Locate the cell with the specified text and output its (x, y) center coordinate. 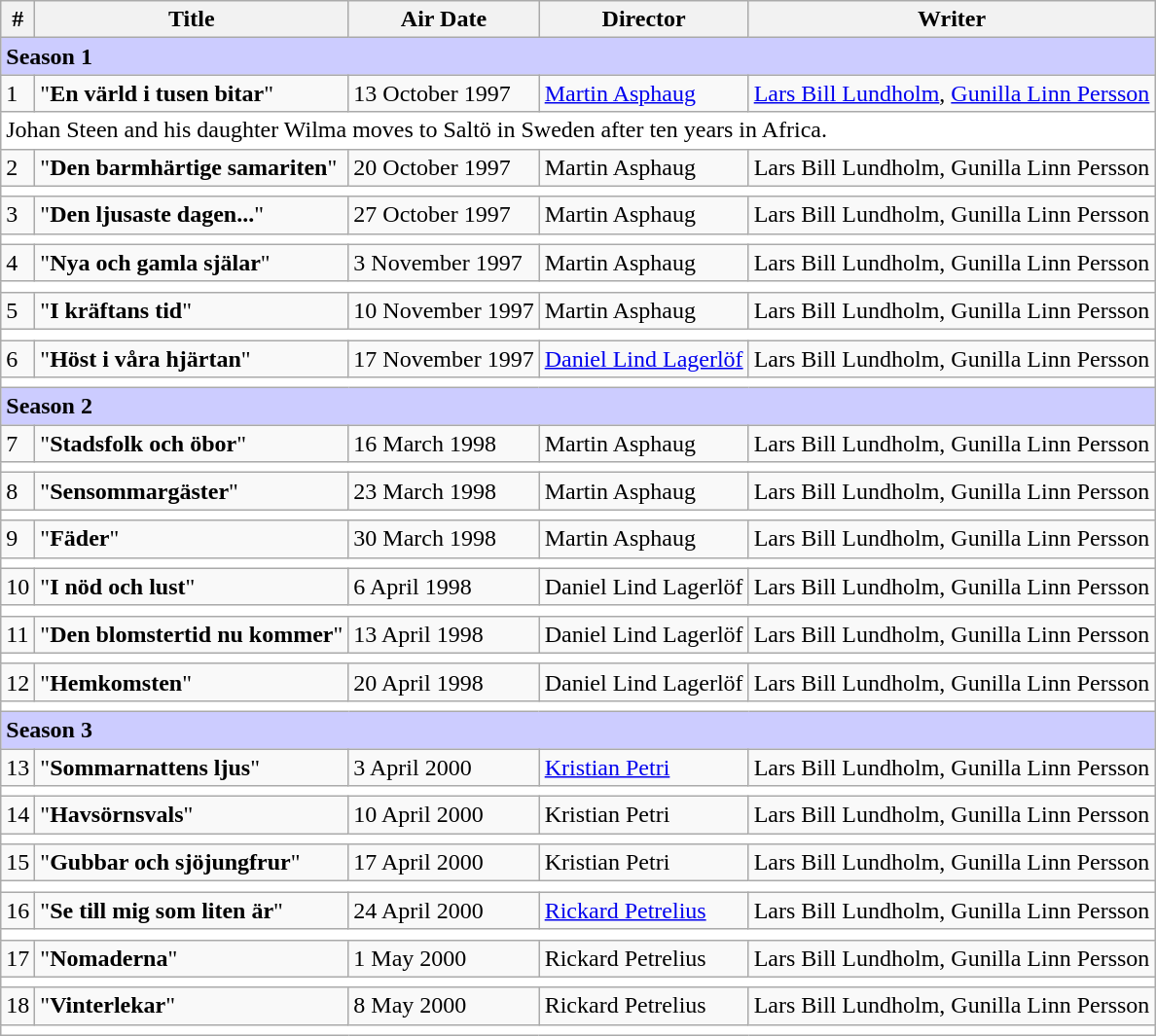
"Nomaderna" (192, 958)
"Den blomstertid nu kommer" (192, 634)
1 May 2000 (444, 958)
Johan Steen and his daughter Wilma moves to Saltö in Sweden after ten years in Africa. (578, 130)
3 April 2000 (444, 768)
"I nöd och lust" (192, 587)
23 March 1998 (444, 491)
Title (192, 19)
30 March 1998 (444, 539)
"I kräftans tid" (192, 310)
20 October 1997 (444, 167)
11 (18, 634)
Season 1 (578, 56)
"Den barmhärtige samariten" (192, 167)
10 (18, 587)
"Vinterlekar" (192, 1006)
20 April 1998 (444, 682)
18 (18, 1006)
2 (18, 167)
7 (18, 444)
"Havsörnsvals" (192, 815)
10 April 2000 (444, 815)
13 (18, 768)
Air Date (444, 19)
"Hemkomsten" (192, 682)
3 November 1997 (444, 263)
16 March 1998 (444, 444)
17 April 2000 (444, 863)
14 (18, 815)
4 (18, 263)
16 (18, 911)
"Sensommargäster" (192, 491)
"En värld i tusen bitar" (192, 93)
8 May 2000 (444, 1006)
6 (18, 359)
8 (18, 491)
24 April 2000 (444, 911)
9 (18, 539)
Season 2 (578, 407)
10 November 1997 (444, 310)
Writer (952, 19)
3 (18, 215)
15 (18, 863)
"Se till mig som liten är" (192, 911)
13 April 1998 (444, 634)
17 November 1997 (444, 359)
Season 3 (578, 730)
# (18, 19)
17 (18, 958)
12 (18, 682)
"Nya och gamla själar" (192, 263)
1 (18, 93)
"Den ljusaste dagen..." (192, 215)
6 April 1998 (444, 587)
"Gubbar och sjöjungfrur" (192, 863)
27 October 1997 (444, 215)
"Höst i våra hjärtan" (192, 359)
"Stadsfolk och öbor" (192, 444)
13 October 1997 (444, 93)
5 (18, 310)
"Fäder" (192, 539)
Director (644, 19)
"Sommarnattens ljus" (192, 768)
